For the text-containing cell, return its midpoint in [X, Y] coordinate format. 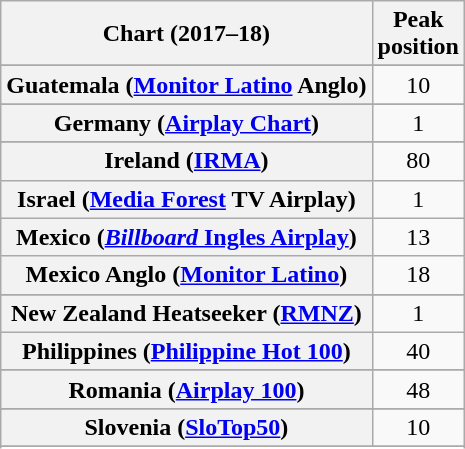
Mexico (Billboard Ingles Airplay) [186, 237]
Philippines (Philippine Hot 100) [186, 351]
13 [418, 237]
Peakposition [418, 34]
Guatemala (Monitor Latino Anglo) [186, 85]
40 [418, 351]
Romania (Airplay 100) [186, 389]
Germany (Airplay Chart) [186, 123]
Chart (2017–18) [186, 34]
Ireland (IRMA) [186, 161]
Slovenia (SloTop50) [186, 427]
New Zealand Heatseeker (RMNZ) [186, 313]
Israel (Media Forest TV Airplay) [186, 199]
80 [418, 161]
18 [418, 275]
48 [418, 389]
Mexico Anglo (Monitor Latino) [186, 275]
